Search for the cell housing the specified text and yield its (X, Y) center coordinate. 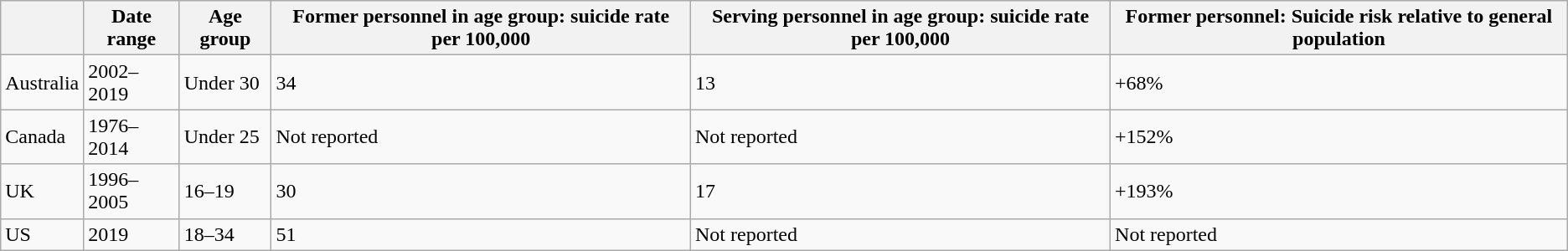
51 (481, 234)
+152% (1339, 137)
Former personnel: Suicide risk relative to general population (1339, 28)
1996–2005 (132, 191)
Under 25 (225, 137)
Age group (225, 28)
18–34 (225, 234)
16–19 (225, 191)
Date range (132, 28)
UK (42, 191)
2002–2019 (132, 82)
+193% (1339, 191)
Serving personnel in age group: suicide rate per 100,000 (901, 28)
2019 (132, 234)
+68% (1339, 82)
13 (901, 82)
US (42, 234)
Former personnel in age group: suicide rate per 100,000 (481, 28)
34 (481, 82)
Under 30 (225, 82)
17 (901, 191)
30 (481, 191)
Australia (42, 82)
Canada (42, 137)
1976–2014 (132, 137)
